Detect which cell encompasses the target text, then output its [X, Y] center coordinate. 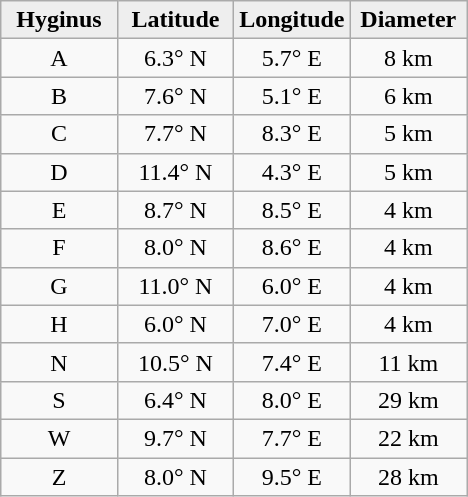
11 km [408, 362]
F [59, 248]
A [59, 58]
4.3° E [292, 172]
Z [59, 477]
8.0° E [292, 400]
6.0° E [292, 286]
29 km [408, 400]
W [59, 438]
Latitude [175, 20]
5.1° E [292, 96]
Diameter [408, 20]
5.7° E [292, 58]
10.5° N [175, 362]
H [59, 324]
9.7° N [175, 438]
6.3° N [175, 58]
Longitude [292, 20]
7.0° E [292, 324]
E [59, 210]
S [59, 400]
D [59, 172]
11.0° N [175, 286]
28 km [408, 477]
6 km [408, 96]
N [59, 362]
Hyginus [59, 20]
8 km [408, 58]
8.3° E [292, 134]
8.7° N [175, 210]
8.6° E [292, 248]
C [59, 134]
7.6° N [175, 96]
G [59, 286]
B [59, 96]
6.4° N [175, 400]
22 km [408, 438]
6.0° N [175, 324]
7.4° E [292, 362]
11.4° N [175, 172]
7.7° N [175, 134]
8.5° E [292, 210]
7.7° E [292, 438]
9.5° E [292, 477]
